Determine the [X, Y] coordinate at the center of the cell enclosing the given text.  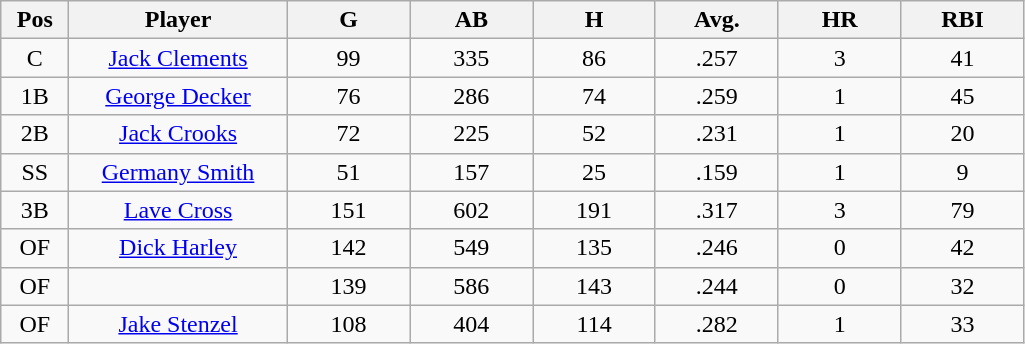
Jake Stenzel [178, 324]
Dick Harley [178, 248]
HR [840, 20]
335 [472, 58]
42 [962, 248]
Jack Crooks [178, 134]
99 [348, 58]
79 [962, 210]
25 [594, 172]
3B [35, 210]
.282 [716, 324]
George Decker [178, 96]
.257 [716, 58]
108 [348, 324]
.317 [716, 210]
.159 [716, 172]
H [594, 20]
586 [472, 286]
G [348, 20]
.244 [716, 286]
9 [962, 172]
32 [962, 286]
139 [348, 286]
.246 [716, 248]
151 [348, 210]
AB [472, 20]
143 [594, 286]
C [35, 58]
191 [594, 210]
286 [472, 96]
.259 [716, 96]
RBI [962, 20]
2B [35, 134]
Avg. [716, 20]
114 [594, 324]
225 [472, 134]
602 [472, 210]
Jack Clements [178, 58]
76 [348, 96]
142 [348, 248]
1B [35, 96]
33 [962, 324]
SS [35, 172]
549 [472, 248]
404 [472, 324]
157 [472, 172]
Pos [35, 20]
72 [348, 134]
74 [594, 96]
Player [178, 20]
52 [594, 134]
Lave Cross [178, 210]
Germany Smith [178, 172]
135 [594, 248]
86 [594, 58]
45 [962, 96]
51 [348, 172]
20 [962, 134]
41 [962, 58]
.231 [716, 134]
